Output the [X, Y] coordinate of the center of the cell containing the given text.  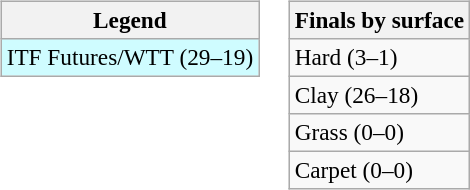
Grass (0–0) [379, 133]
ITF Futures/WTT (29–19) [130, 57]
Carpet (0–0) [379, 171]
Finals by surface [379, 20]
Clay (26–18) [379, 95]
Hard (3–1) [379, 57]
Legend [130, 20]
